Scan for the cell matching the given text and deliver its [x, y] coordinate at center. 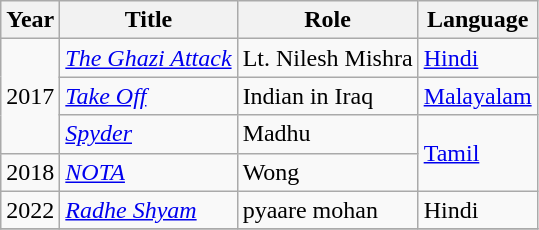
Tamil [478, 153]
Madhu [328, 134]
Wong [328, 172]
Title [148, 20]
2017 [30, 96]
The Ghazi Attack [148, 58]
Indian in Iraq [328, 96]
2022 [30, 210]
Radhe Shyam [148, 210]
NOTA [148, 172]
Year [30, 20]
Role [328, 20]
Language [478, 20]
pyaare mohan [328, 210]
2018 [30, 172]
Malayalam [478, 96]
Lt. Nilesh Mishra [328, 58]
Take Off [148, 96]
Spyder [148, 134]
